Return (x, y) of the center of cell containing provided text 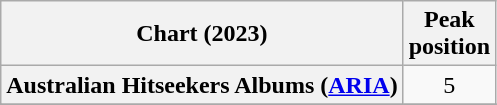
5 (449, 85)
Australian Hitseekers Albums (ARIA) (202, 85)
Peakposition (449, 34)
Chart (2023) (202, 34)
